Search for the cell housing the specified text and yield its (x, y) center coordinate. 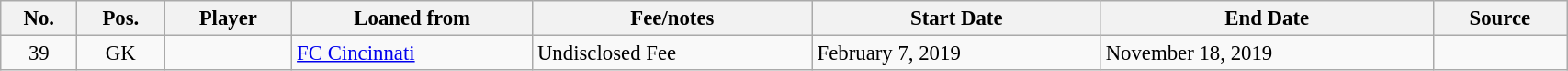
FC Cincinnati (412, 53)
November 18, 2019 (1267, 53)
Fee/notes (672, 18)
Source (1500, 18)
Player (228, 18)
End Date (1267, 18)
GK (121, 53)
Undisclosed Fee (672, 53)
Loaned from (412, 18)
Start Date (956, 18)
Pos. (121, 18)
39 (39, 53)
No. (39, 18)
February 7, 2019 (956, 53)
